Scan for the cell matching the given text and deliver its (X, Y) coordinate at center. 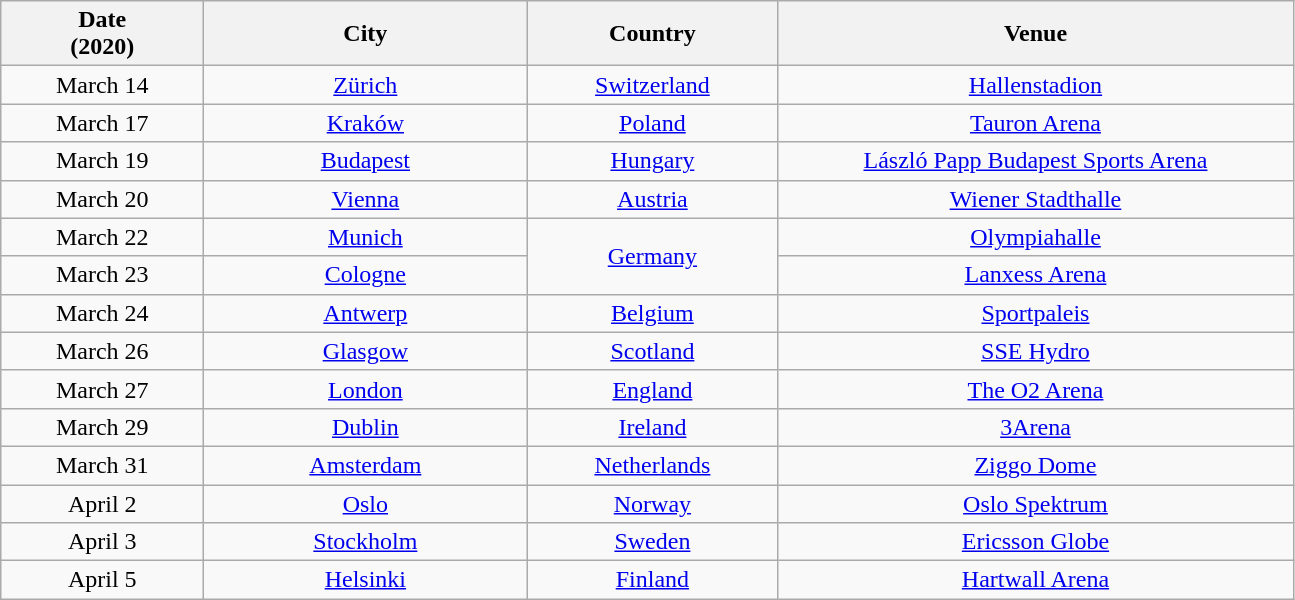
Glasgow (366, 351)
England (652, 389)
Austria (652, 199)
Poland (652, 123)
Zürich (366, 85)
March 31 (102, 465)
Wiener Stadthalle (1036, 199)
Budapest (366, 161)
The O2 Arena (1036, 389)
Country (652, 34)
March 19 (102, 161)
Netherlands (652, 465)
Sportpaleis (1036, 313)
London (366, 389)
April 3 (102, 542)
3Arena (1036, 427)
Switzerland (652, 85)
March 23 (102, 275)
Hartwall Arena (1036, 580)
Norway (652, 503)
City (366, 34)
March 26 (102, 351)
Lanxess Arena (1036, 275)
Sweden (652, 542)
March 29 (102, 427)
Scotland (652, 351)
March 27 (102, 389)
March 24 (102, 313)
Munich (366, 237)
Hungary (652, 161)
March 17 (102, 123)
March 14 (102, 85)
Helsinki (366, 580)
Amsterdam (366, 465)
László Papp Budapest Sports Arena (1036, 161)
Venue (1036, 34)
Ziggo Dome (1036, 465)
Ericsson Globe (1036, 542)
Belgium (652, 313)
Antwerp (366, 313)
Date(2020) (102, 34)
Vienna (366, 199)
Oslo (366, 503)
April 2 (102, 503)
April 5 (102, 580)
March 22 (102, 237)
Kraków (366, 123)
SSE Hydro (1036, 351)
Stockholm (366, 542)
Olympiahalle (1036, 237)
Ireland (652, 427)
Germany (652, 256)
Tauron Arena (1036, 123)
Dublin (366, 427)
Cologne (366, 275)
Hallenstadion (1036, 85)
Finland (652, 580)
Oslo Spektrum (1036, 503)
March 20 (102, 199)
